Capture the cell that displays the provided text and extract its (X, Y) central coordinate. 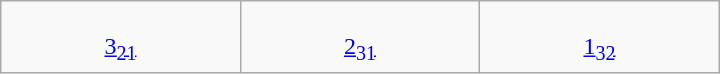
132 (600, 36)
231 (360, 36)
321 (120, 36)
